Detect which cell encompasses the target text, then output its [x, y] center coordinate. 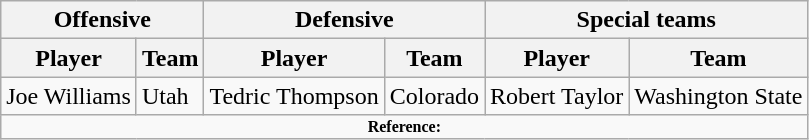
Robert Taylor [557, 96]
Tedric Thompson [294, 96]
Colorado [434, 96]
Washington State [718, 96]
Reference: [404, 127]
Utah [170, 96]
Offensive [102, 20]
Defensive [344, 20]
Joe Williams [69, 96]
Special teams [646, 20]
